Locate the cell with the specified text and output its [x, y] center coordinate. 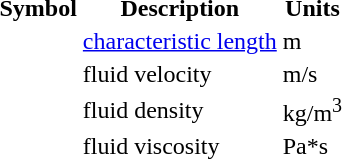
fluid density [180, 110]
characteristic length [180, 41]
fluid velocity [180, 74]
